Return (x, y) of the center of cell containing provided text 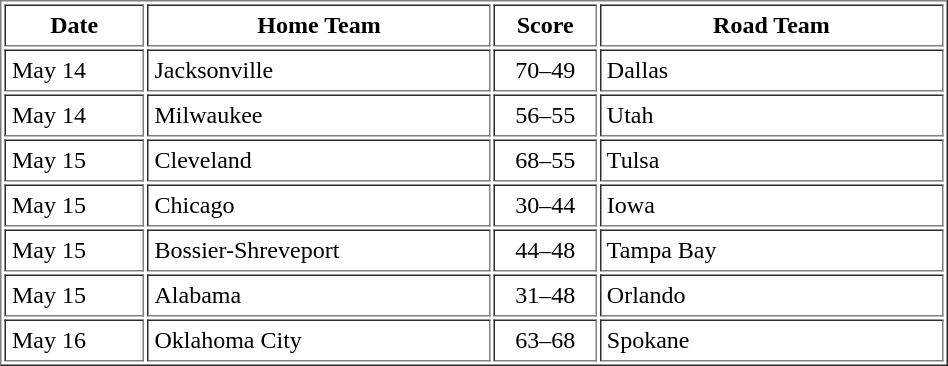
44–48 (545, 251)
30–44 (545, 205)
Bossier-Shreveport (319, 251)
Road Team (771, 25)
Orlando (771, 295)
Jacksonville (319, 71)
70–49 (545, 71)
Date (74, 25)
Chicago (319, 205)
Oklahoma City (319, 341)
Alabama (319, 295)
Home Team (319, 25)
Dallas (771, 71)
68–55 (545, 161)
31–48 (545, 295)
Utah (771, 115)
Score (545, 25)
63–68 (545, 341)
Tulsa (771, 161)
May 16 (74, 341)
Milwaukee (319, 115)
Spokane (771, 341)
Tampa Bay (771, 251)
56–55 (545, 115)
Cleveland (319, 161)
Iowa (771, 205)
